Find where the given text appears and provide that cell's center as [X, Y] coordinate. 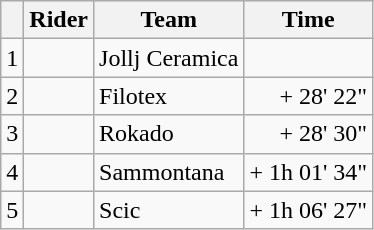
Rider [59, 20]
Team [169, 20]
Jollj Ceramica [169, 58]
2 [12, 96]
Scic [169, 210]
+ 28' 30" [308, 134]
1 [12, 58]
+ 1h 06' 27" [308, 210]
Sammontana [169, 172]
Time [308, 20]
Filotex [169, 96]
4 [12, 172]
Rokado [169, 134]
+ 28' 22" [308, 96]
5 [12, 210]
+ 1h 01' 34" [308, 172]
3 [12, 134]
